Find where the given text appears and provide that cell's center as (X, Y) coordinate. 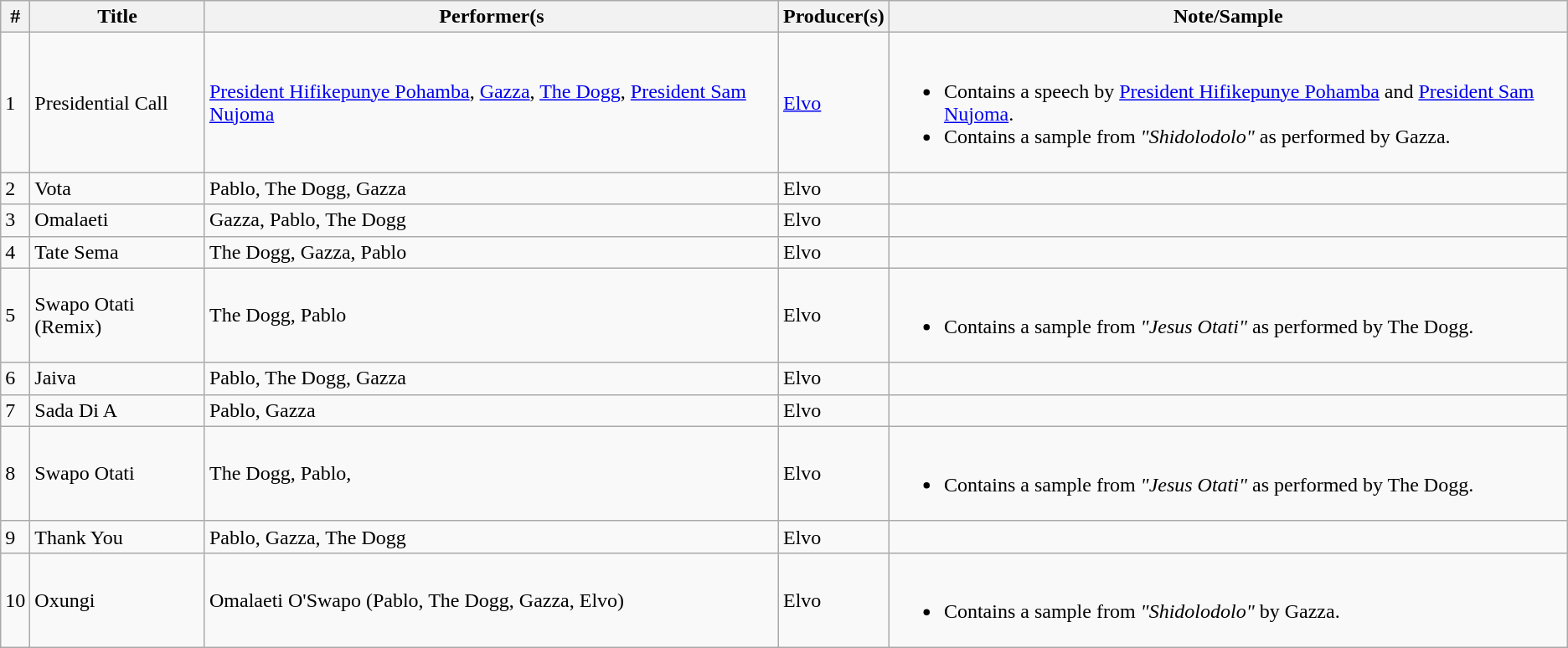
Contains a sample from "Shidolodolo" by Gazza. (1228, 599)
3 (15, 220)
Oxungi (117, 599)
The Dogg, Pablo (491, 315)
4 (15, 252)
Gazza, Pablo, The Dogg (491, 220)
Omalaeti O'Swapo (Pablo, The Dogg, Gazza, Elvo) (491, 599)
Omalaeti (117, 220)
Tate Sema (117, 252)
7 (15, 410)
8 (15, 474)
Vota (117, 188)
Jaiva (117, 378)
Producer(s) (833, 17)
2 (15, 188)
Performer(s (491, 17)
The Dogg, Gazza, Pablo (491, 252)
President Hifikepunye Pohamba, Gazza, The Dogg, President Sam Nujoma (491, 102)
1 (15, 102)
5 (15, 315)
Swapo Otati (117, 474)
Sada Di A (117, 410)
Title (117, 17)
6 (15, 378)
10 (15, 599)
Pablo, Gazza (491, 410)
Swapo Otati (Remix) (117, 315)
Note/Sample (1228, 17)
9 (15, 537)
Contains a speech by President Hifikepunye Pohamba and President Sam Nujoma.Contains a sample from "Shidolodolo" as performed by Gazza. (1228, 102)
Pablo, Gazza, The Dogg (491, 537)
Presidential Call (117, 102)
Thank You (117, 537)
# (15, 17)
The Dogg, Pablo, (491, 474)
